Pinpoint the cell where the given text exists, returning its (x, y) midpoint coordinate. 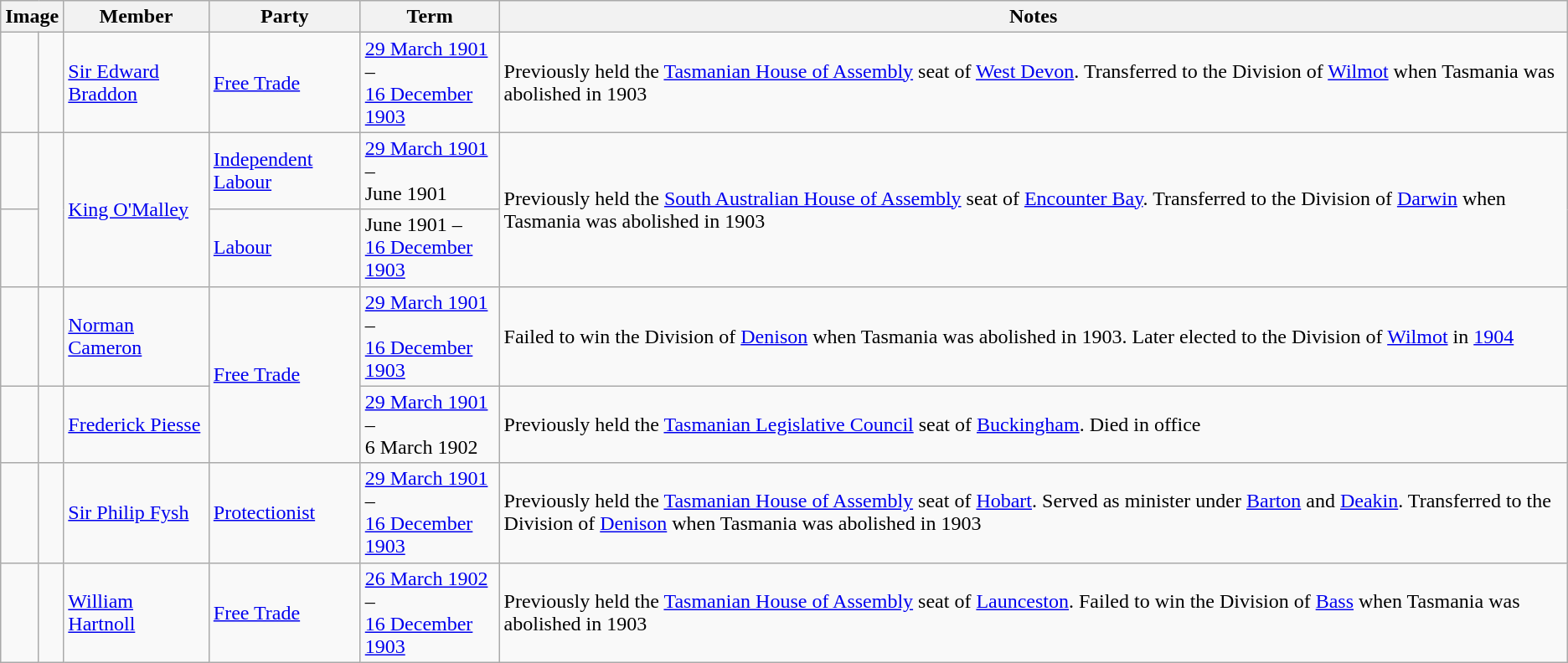
29 March 1901 –6 March 1902 (430, 424)
Image (32, 17)
Member (136, 17)
Previously held the Tasmanian Legislative Council seat of Buckingham. Died in office (1034, 424)
Notes (1034, 17)
Previously held the Tasmanian House of Assembly seat of Launceston. Failed to win the Division of Bass when Tasmania was abolished in 1903 (1034, 613)
Sir Philip Fysh (136, 512)
Protectionist (285, 512)
Previously held the Tasmanian House of Assembly seat of West Devon. Transferred to the Division of Wilmot when Tasmania was abolished in 1903 (1034, 82)
Labour (285, 248)
Independent Labour (285, 171)
Failed to win the Division of Denison when Tasmania was abolished in 1903. Later elected to the Division of Wilmot in 1904 (1034, 337)
June 1901 –16 December 1903 (430, 248)
26 March 1902 –16 December 1903 (430, 613)
29 March 1901 –June 1901 (430, 171)
Frederick Piesse (136, 424)
William Hartnoll (136, 613)
King O'Malley (136, 209)
Party (285, 17)
Norman Cameron (136, 337)
Term (430, 17)
Sir Edward Braddon (136, 82)
